Determine the (X, Y) coordinate at the center of the cell enclosing the given text.  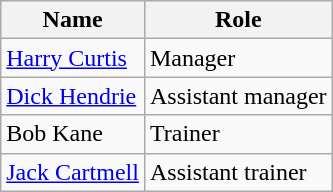
Bob Kane (73, 134)
Trainer (238, 134)
Dick Hendrie (73, 96)
Assistant manager (238, 96)
Harry Curtis (73, 58)
Name (73, 20)
Jack Cartmell (73, 172)
Manager (238, 58)
Assistant trainer (238, 172)
Role (238, 20)
